Return (x, y) of the center of cell containing provided text 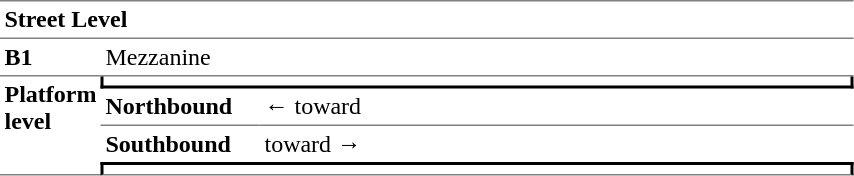
Mezzanine (478, 58)
Street Level (427, 20)
← toward (557, 107)
B1 (50, 58)
Platform level (50, 126)
toward → (557, 144)
Southbound (180, 144)
Northbound (180, 107)
